Pinpoint the cell where the given text exists, returning its [X, Y] midpoint coordinate. 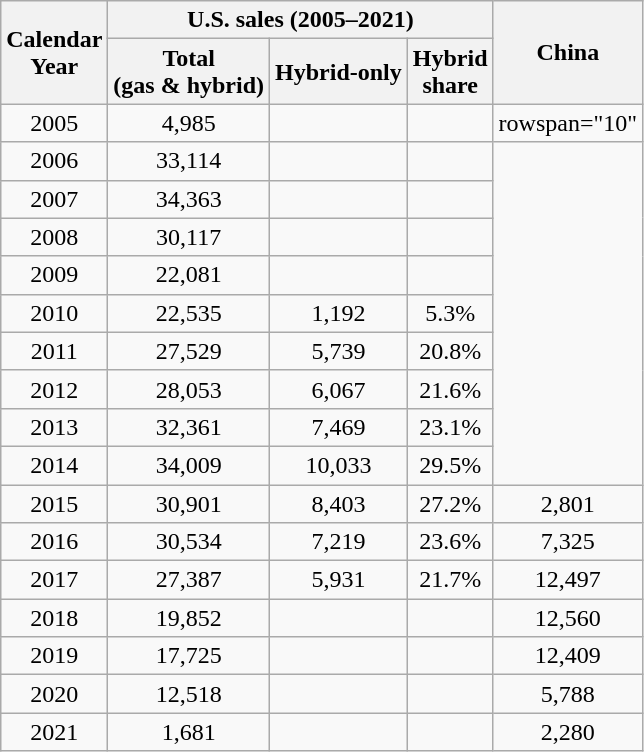
2009 [54, 275]
30,117 [189, 237]
29.5% [450, 465]
19,852 [189, 618]
27.2% [450, 503]
27,529 [189, 351]
5,931 [339, 580]
2005 [54, 123]
5,788 [568, 694]
2007 [54, 199]
6,067 [339, 389]
2021 [54, 732]
17,725 [189, 656]
34,009 [189, 465]
23.1% [450, 427]
2010 [54, 313]
12,497 [568, 580]
12,560 [568, 618]
2020 [54, 694]
2012 [54, 389]
7,469 [339, 427]
5,739 [339, 351]
2017 [54, 580]
4,985 [189, 123]
Hybridshare [450, 72]
33,114 [189, 161]
2019 [54, 656]
2011 [54, 351]
21.7% [450, 580]
12,518 [189, 694]
2018 [54, 618]
23.6% [450, 542]
12,409 [568, 656]
20.8% [450, 351]
10,033 [339, 465]
1,192 [339, 313]
2015 [54, 503]
Total(gas & hybrid) [189, 72]
34,363 [189, 199]
2014 [54, 465]
22,535 [189, 313]
2013 [54, 427]
22,081 [189, 275]
27,387 [189, 580]
28,053 [189, 389]
5.3% [450, 313]
U.S. sales (2005–2021) [300, 20]
7,325 [568, 542]
32,361 [189, 427]
1,681 [189, 732]
Hybrid-only [339, 72]
China [568, 52]
Calendar Year [54, 52]
30,901 [189, 503]
rowspan="10" [568, 123]
2006 [54, 161]
2008 [54, 237]
2016 [54, 542]
21.6% [450, 389]
7,219 [339, 542]
8,403 [339, 503]
30,534 [189, 542]
2,280 [568, 732]
2,801 [568, 503]
